Pinpoint the cell where the given text exists, returning its [x, y] midpoint coordinate. 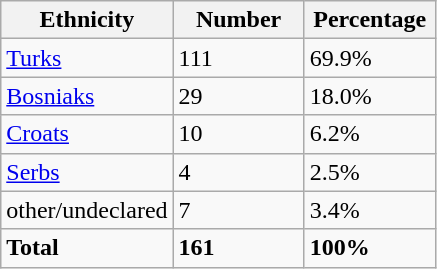
Ethnicity [87, 20]
29 [238, 96]
161 [238, 248]
Turks [87, 58]
111 [238, 58]
18.0% [370, 96]
100% [370, 248]
2.5% [370, 172]
Croats [87, 134]
69.9% [370, 58]
7 [238, 210]
4 [238, 172]
Total [87, 248]
Number [238, 20]
3.4% [370, 210]
6.2% [370, 134]
other/undeclared [87, 210]
10 [238, 134]
Serbs [87, 172]
Percentage [370, 20]
Bosniaks [87, 96]
